Locate the cell with the specified text and output its [X, Y] center coordinate. 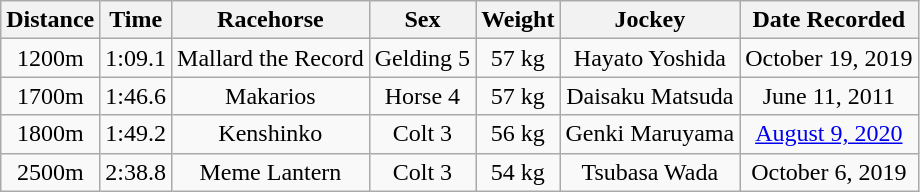
Kenshinko [271, 134]
1:49.2 [136, 134]
56 kg [518, 134]
Weight [518, 20]
1200m [50, 58]
2:38.8 [136, 172]
Racehorse [271, 20]
Jockey [650, 20]
1800m [50, 134]
54 kg [518, 172]
Date Recorded [829, 20]
June 11, 2011 [829, 96]
Hayato Yoshida [650, 58]
Gelding 5 [422, 58]
1700m [50, 96]
Distance [50, 20]
Horse 4 [422, 96]
Mallard the Record [271, 58]
Sex [422, 20]
October 19, 2019 [829, 58]
Tsubasa Wada [650, 172]
Time [136, 20]
Meme Lantern [271, 172]
Makarios [271, 96]
Daisaku Matsuda [650, 96]
1:09.1 [136, 58]
October 6, 2019 [829, 172]
Genki Maruyama [650, 134]
1:46.6 [136, 96]
2500m [50, 172]
August 9, 2020 [829, 134]
